Output the (x, y) coordinate of the center of the cell containing the given text.  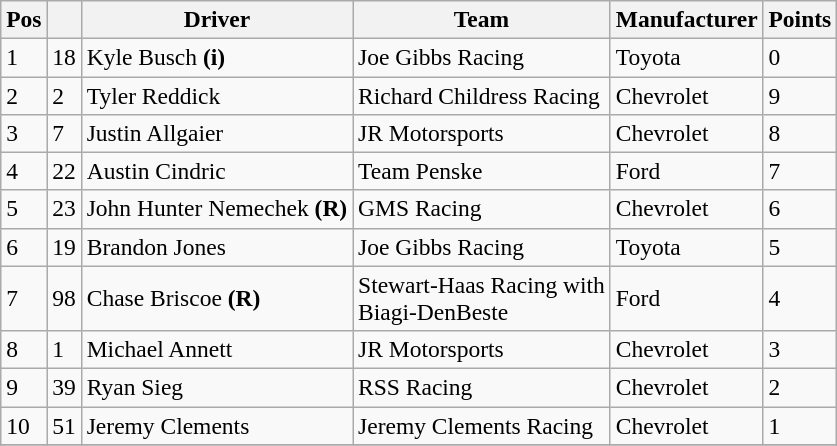
0 (800, 57)
Michael Annett (216, 349)
Kyle Busch (i) (216, 57)
Tyler Reddick (216, 95)
Austin Cindric (216, 171)
Ryan Sieg (216, 387)
Jeremy Clements (216, 425)
John Hunter Nemechek (R) (216, 209)
10 (24, 425)
Jeremy Clements Racing (482, 425)
Points (800, 19)
Justin Allgaier (216, 133)
Team (482, 19)
Richard Childress Racing (482, 95)
98 (64, 298)
Brandon Jones (216, 247)
39 (64, 387)
51 (64, 425)
19 (64, 247)
23 (64, 209)
Driver (216, 19)
Manufacturer (686, 19)
18 (64, 57)
Chase Briscoe (R) (216, 298)
22 (64, 171)
RSS Racing (482, 387)
Pos (24, 19)
Team Penske (482, 171)
GMS Racing (482, 209)
Stewart-Haas Racing withBiagi-DenBeste (482, 298)
